Detect which cell encompasses the target text, then output its (X, Y) center coordinate. 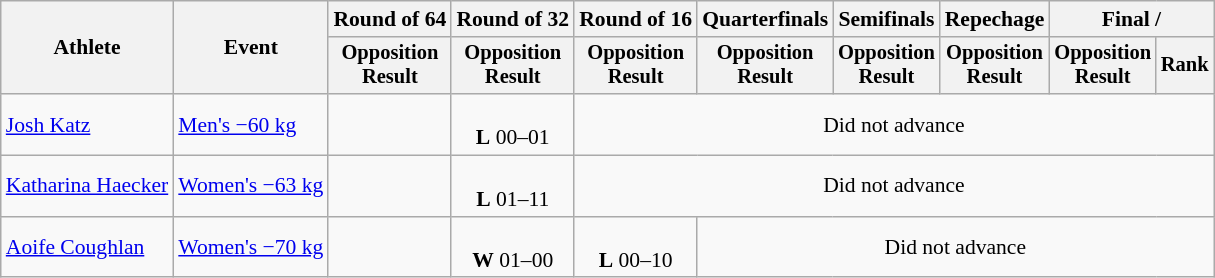
Quarterfinals (765, 19)
Semifinals (886, 19)
Rank (1185, 66)
W 01–00 (512, 248)
Women's −70 kg (250, 248)
Katharina Haecker (88, 186)
Women's −63 kg (250, 186)
L 01–11 (512, 186)
Round of 64 (390, 19)
Repechage (995, 19)
Final / (1131, 19)
Aoife Coughlan (88, 248)
Josh Katz (88, 124)
L 00–01 (512, 124)
Round of 16 (636, 19)
Athlete (88, 48)
Round of 32 (512, 19)
Event (250, 48)
L 00–10 (636, 248)
Men's −60 kg (250, 124)
